Provide the [x, y] coordinate of the cell's center where the given text is located.  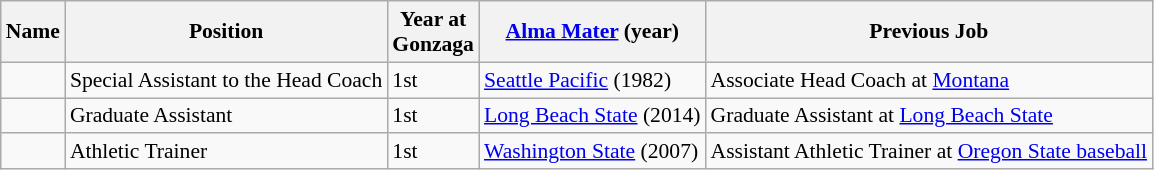
Position [226, 32]
Year atGonzaga [433, 32]
Graduate Assistant at Long Beach State [930, 116]
Washington State (2007) [592, 152]
Seattle Pacific (1982) [592, 80]
Special Assistant to the Head Coach [226, 80]
Assistant Athletic Trainer at Oregon State baseball [930, 152]
Previous Job [930, 32]
Long Beach State (2014) [592, 116]
Name [33, 32]
Athletic Trainer [226, 152]
Associate Head Coach at Montana [930, 80]
Alma Mater (year) [592, 32]
Graduate Assistant [226, 116]
